Output the [X, Y] coordinate of the center of the cell containing the given text.  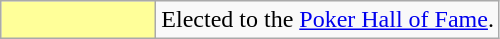
Elected to the Poker Hall of Fame. [328, 20]
